Detect which cell encompasses the target text, then output its [x, y] center coordinate. 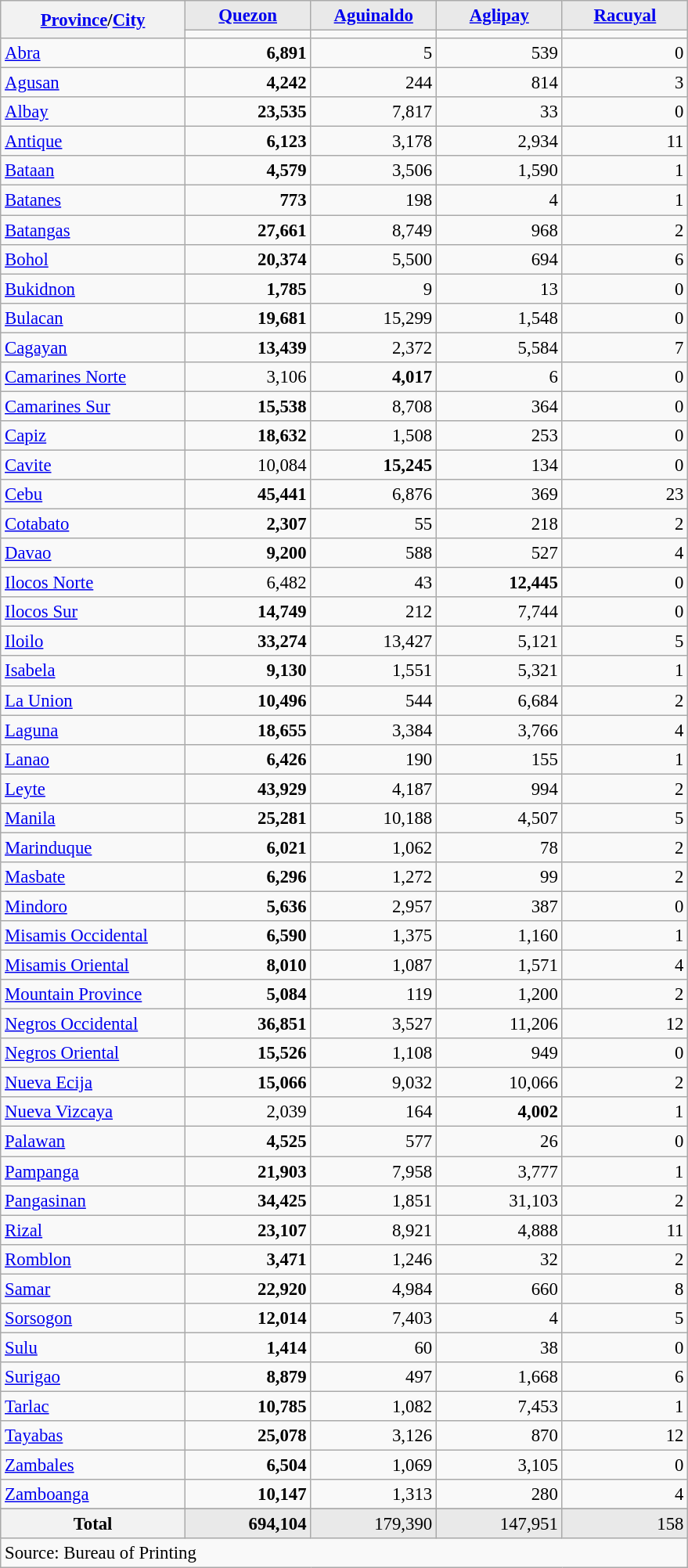
8,879 [247, 1377]
6,296 [247, 877]
5,636 [247, 906]
4,888 [499, 1230]
5,121 [499, 642]
10,496 [247, 700]
Misamis Occidental [93, 936]
Cotabato [93, 524]
7 [625, 347]
1,375 [374, 936]
1,108 [374, 1053]
1,571 [499, 966]
179,390 [374, 1524]
31,103 [499, 1200]
6,123 [247, 142]
119 [374, 994]
26 [499, 1142]
Davao [93, 553]
4,984 [374, 1289]
147,951 [499, 1524]
Mindoro [93, 906]
43,929 [247, 789]
7,817 [374, 112]
9,032 [374, 1083]
155 [499, 759]
Province/City [93, 20]
43 [374, 583]
15,526 [247, 1053]
13 [499, 289]
9 [374, 289]
60 [374, 1347]
Mountain Province [93, 994]
Negros Oriental [93, 1053]
55 [374, 524]
Cagayan [93, 347]
Laguna [93, 730]
7,403 [374, 1318]
10,785 [247, 1406]
198 [374, 200]
Leyte [93, 789]
6,891 [247, 53]
Masbate [93, 877]
Cebu [93, 494]
539 [499, 53]
Sorsogon [93, 1318]
Tarlac [93, 1406]
588 [374, 553]
994 [499, 789]
369 [499, 494]
15,066 [247, 1083]
13,439 [247, 347]
544 [374, 700]
Bukidnon [93, 289]
694 [499, 259]
968 [499, 230]
190 [374, 759]
1,160 [499, 936]
3,471 [247, 1259]
9,200 [247, 553]
218 [499, 524]
Total [93, 1524]
15,299 [374, 318]
2,307 [247, 524]
134 [499, 465]
33,274 [247, 642]
10,188 [374, 818]
814 [499, 83]
1,272 [374, 877]
6,426 [247, 759]
Surigao [93, 1377]
4,579 [247, 171]
660 [499, 1289]
Capiz [93, 436]
Romblon [93, 1259]
4,002 [499, 1112]
9,130 [247, 671]
14,749 [247, 612]
7,453 [499, 1406]
11,206 [499, 1024]
15,538 [247, 406]
1,508 [374, 436]
Aglipay [499, 16]
23,535 [247, 112]
Cavite [93, 465]
7,744 [499, 612]
Racuyal [625, 16]
158 [625, 1524]
6,876 [374, 494]
1,087 [374, 966]
4,242 [247, 83]
Negros Occidental [93, 1024]
Ilocos Norte [93, 583]
33 [499, 112]
27,661 [247, 230]
6,482 [247, 583]
Pampanga [93, 1171]
25,078 [247, 1436]
3,766 [499, 730]
Zamboanga [93, 1494]
23 [625, 494]
Camarines Norte [93, 377]
La Union [93, 700]
Rizal [93, 1230]
3,126 [374, 1436]
8,921 [374, 1230]
Batangas [93, 230]
1,082 [374, 1406]
3,527 [374, 1024]
8,749 [374, 230]
78 [499, 847]
1,785 [247, 289]
3,105 [499, 1466]
4,017 [374, 377]
773 [247, 200]
10,066 [499, 1083]
Misamis Oriental [93, 966]
21,903 [247, 1171]
Pangasinan [93, 1200]
4,507 [499, 818]
387 [499, 906]
3,384 [374, 730]
Palawan [93, 1142]
Sulu [93, 1347]
2,934 [499, 142]
Tayabas [93, 1436]
22,920 [247, 1289]
Bohol [93, 259]
Lanao [93, 759]
3,178 [374, 142]
12,445 [499, 583]
Source: Bureau of Printing [344, 1553]
364 [499, 406]
8,010 [247, 966]
18,655 [247, 730]
4,187 [374, 789]
20,374 [247, 259]
577 [374, 1142]
34,425 [247, 1200]
1,246 [374, 1259]
5,584 [499, 347]
18,632 [247, 436]
3,506 [374, 171]
870 [499, 1436]
8,708 [374, 406]
38 [499, 1347]
1,313 [374, 1494]
Manila [93, 818]
36,851 [247, 1024]
Agusan [93, 83]
3,106 [247, 377]
1,069 [374, 1466]
3 [625, 83]
Samar [93, 1289]
Iloilo [93, 642]
497 [374, 1377]
Quezon [247, 16]
280 [499, 1494]
15,245 [374, 465]
25,281 [247, 818]
1,062 [374, 847]
Aguinaldo [374, 16]
527 [499, 553]
32 [499, 1259]
Batanes [93, 200]
Bulacan [93, 318]
1,551 [374, 671]
Marinduque [93, 847]
45,441 [247, 494]
1,851 [374, 1200]
4,525 [247, 1142]
2,372 [374, 347]
12,014 [247, 1318]
253 [499, 436]
Bataan [93, 171]
Antique [93, 142]
Abra [93, 53]
Nueva Vizcaya [93, 1112]
6,504 [247, 1466]
10,147 [247, 1494]
949 [499, 1053]
164 [374, 1112]
Isabela [93, 671]
23,107 [247, 1230]
Ilocos Sur [93, 612]
694,104 [247, 1524]
Camarines Sur [93, 406]
5,084 [247, 994]
1,200 [499, 994]
212 [374, 612]
6,021 [247, 847]
Nueva Ecija [93, 1083]
6,590 [247, 936]
5,321 [499, 671]
2,957 [374, 906]
1,668 [499, 1377]
10,084 [247, 465]
1,548 [499, 318]
244 [374, 83]
Albay [93, 112]
3,777 [499, 1171]
5,500 [374, 259]
1,590 [499, 171]
2,039 [247, 1112]
Zambales [93, 1466]
1,414 [247, 1347]
19,681 [247, 318]
8 [625, 1289]
99 [499, 877]
7,958 [374, 1171]
6,684 [499, 700]
13,427 [374, 642]
